Capture the cell that displays the provided text and extract its (X, Y) central coordinate. 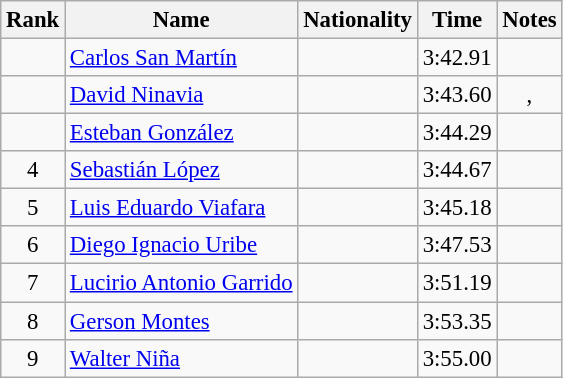
3:44.67 (457, 170)
8 (33, 321)
6 (33, 245)
3:42.91 (457, 58)
Sebastián López (182, 170)
9 (33, 358)
Diego Ignacio Uribe (182, 245)
3:53.35 (457, 321)
Walter Niña (182, 358)
7 (33, 283)
Nationality (358, 20)
3:55.00 (457, 358)
Gerson Montes (182, 321)
Name (182, 20)
4 (33, 170)
Esteban González (182, 133)
David Ninavia (182, 95)
Rank (33, 20)
5 (33, 208)
Luis Eduardo Viafara (182, 208)
3:43.60 (457, 95)
Notes (530, 20)
3:44.29 (457, 133)
, (530, 95)
3:47.53 (457, 245)
3:45.18 (457, 208)
Time (457, 20)
Carlos San Martín (182, 58)
3:51.19 (457, 283)
Lucirio Antonio Garrido (182, 283)
